Provide the (X, Y) coordinate of the cell's center where the given text is located.  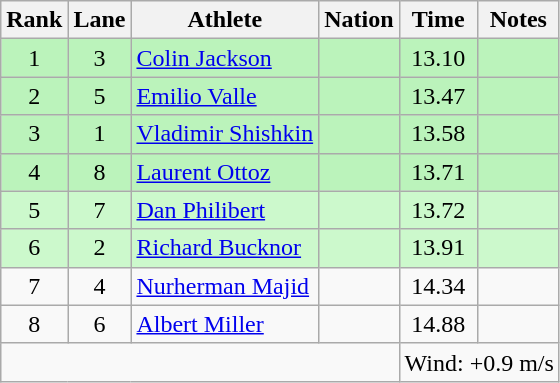
13.47 (438, 96)
Time (438, 20)
Dan Philibert (225, 210)
13.71 (438, 172)
Notes (518, 20)
14.88 (438, 324)
Rank (34, 20)
13.91 (438, 248)
Colin Jackson (225, 58)
Athlete (225, 20)
Emilio Valle (225, 96)
13.72 (438, 210)
Wind: +0.9 m/s (479, 362)
Nation (359, 20)
Richard Bucknor (225, 248)
Vladimir Shishkin (225, 134)
13.58 (438, 134)
Nurherman Majid (225, 286)
Lane (100, 20)
Laurent Ottoz (225, 172)
Albert Miller (225, 324)
13.10 (438, 58)
14.34 (438, 286)
